From the cell containing the given text, extract its center point as [X, Y] coordinate. 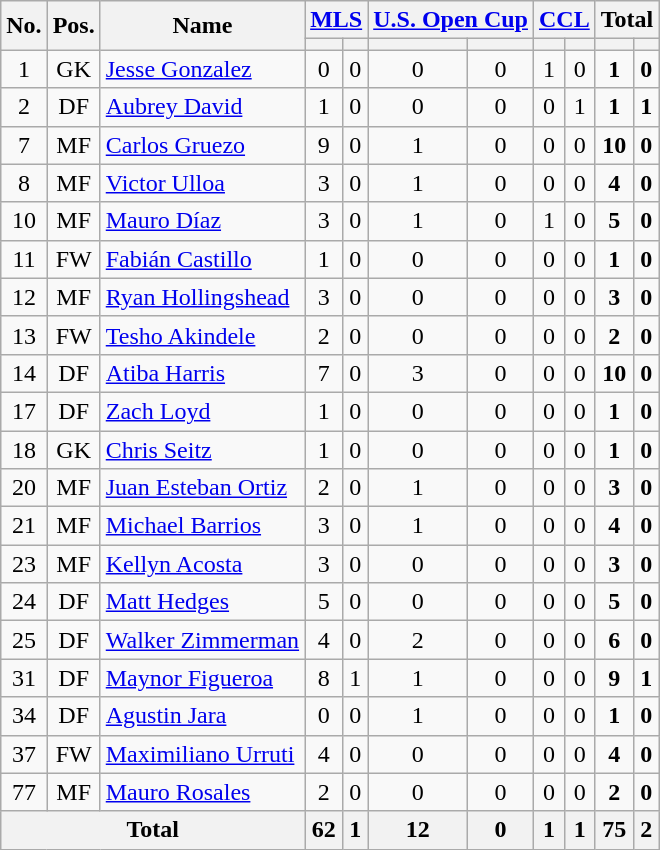
13 [24, 335]
Maynor Figueroa [202, 678]
Carlos Gruezo [202, 145]
11 [24, 259]
Atiba Harris [202, 373]
62 [324, 830]
23 [24, 564]
Jesse Gonzalez [202, 69]
Aubrey David [202, 107]
Zach Loyd [202, 411]
14 [24, 373]
No. [24, 26]
MLS [336, 20]
34 [24, 716]
Michael Barrios [202, 526]
18 [24, 449]
U.S. Open Cup [451, 20]
25 [24, 640]
Matt Hedges [202, 602]
77 [24, 792]
17 [24, 411]
Ryan Hollingshead [202, 297]
CCL [564, 20]
Mauro Rosales [202, 792]
Victor Ulloa [202, 183]
Fabián Castillo [202, 259]
Maximiliano Urruti [202, 754]
37 [24, 754]
31 [24, 678]
Agustin Jara [202, 716]
Tesho Akindele [202, 335]
Walker Zimmerman [202, 640]
Pos. [74, 26]
24 [24, 602]
Mauro Díaz [202, 221]
Juan Esteban Ortiz [202, 488]
21 [24, 526]
Kellyn Acosta [202, 564]
75 [614, 830]
6 [614, 640]
20 [24, 488]
Name [202, 26]
Chris Seitz [202, 449]
